Find where the given text appears and provide that cell's center as (X, Y) coordinate. 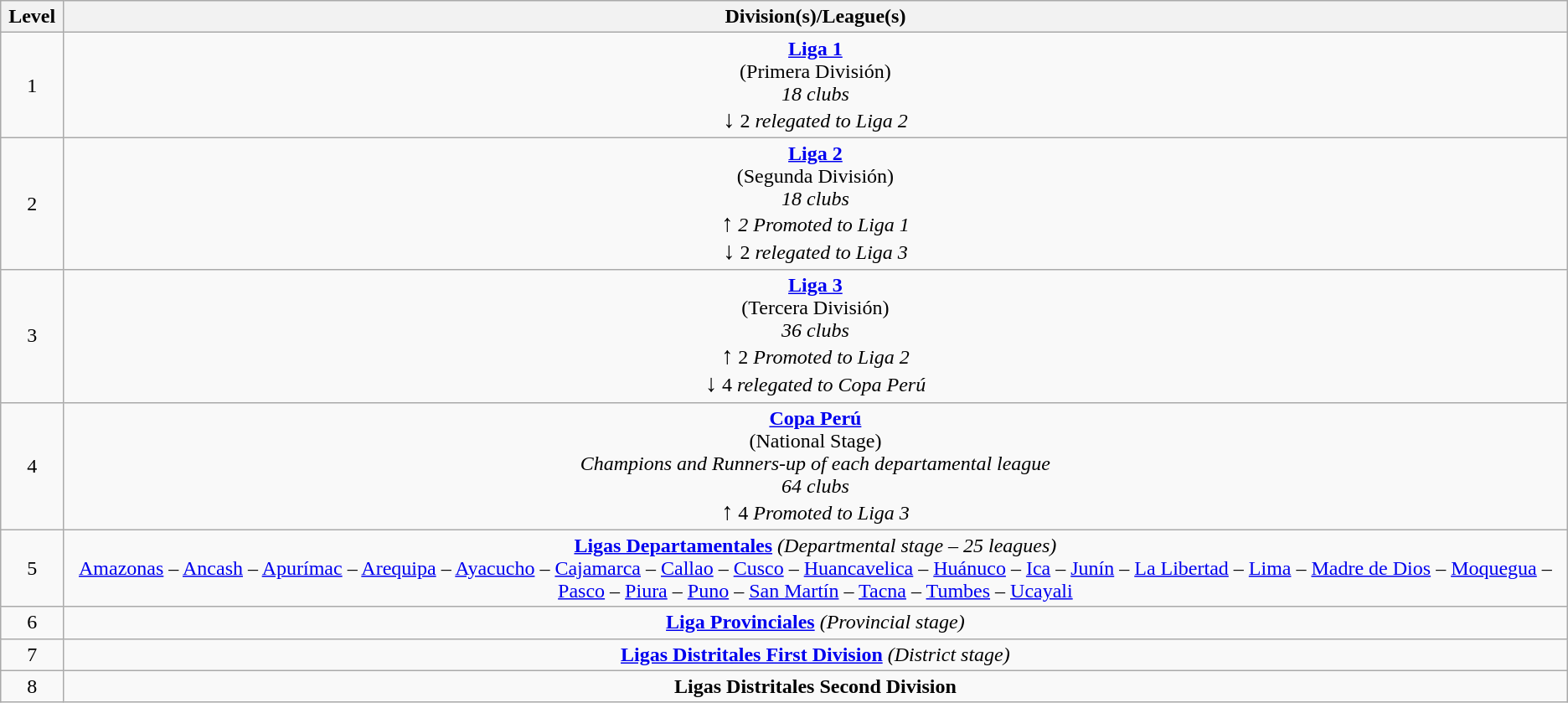
Liga 2(Segunda División)18 clubs↑ 2 Promoted to Liga 1↓ 2 relegated to Liga 3 (816, 204)
3 (32, 336)
8 (32, 686)
Level (32, 17)
2 (32, 204)
6 (32, 623)
Ligas Distritales Second Division (816, 686)
Copa Perú(National Stage)Champions and Runners-up of each departamental league64 clubs↑ 4 Promoted to Liga 3 (816, 466)
7 (32, 654)
Liga 1(Primera División)18 clubs↓ 2 relegated to Liga 2 (816, 85)
Liga Provinciales (Provincial stage) (816, 623)
5 (32, 568)
1 (32, 85)
Ligas Distritales First Division (District stage) (816, 654)
4 (32, 466)
Liga 3(Tercera División)36 clubs↑ 2 Promoted to Liga 2↓ 4 relegated to Copa Perú (816, 336)
Division(s)/League(s) (816, 17)
